Scan for the cell matching the given text and deliver its [x, y] coordinate at center. 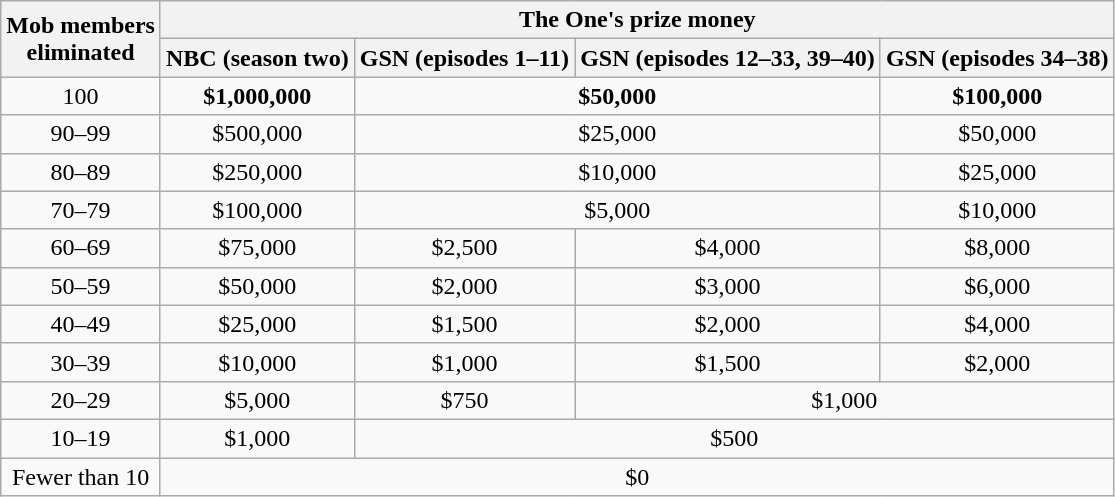
100 [81, 96]
70–79 [81, 210]
$500,000 [257, 134]
$750 [464, 400]
The One's prize money [637, 20]
Fewer than 10 [81, 477]
$3,000 [728, 286]
$2,500 [464, 248]
NBC (season two) [257, 58]
GSN (episodes 34–38) [997, 58]
90–99 [81, 134]
10–19 [81, 438]
Mob memberseliminated [81, 39]
$0 [637, 477]
GSN (episodes 12–33, 39–40) [728, 58]
20–29 [81, 400]
50–59 [81, 286]
60–69 [81, 248]
GSN (episodes 1–11) [464, 58]
$6,000 [997, 286]
80–89 [81, 172]
$250,000 [257, 172]
40–49 [81, 324]
$8,000 [997, 248]
$500 [734, 438]
$1,000,000 [257, 96]
$75,000 [257, 248]
30–39 [81, 362]
